Find where the given text appears and provide that cell's center as [x, y] coordinate. 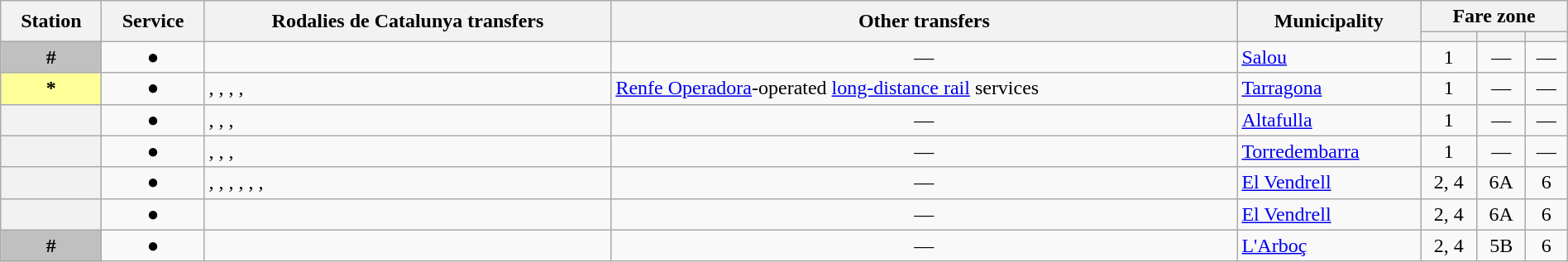
Fare zone [1494, 17]
L'Arboç [1329, 245]
Municipality [1329, 21]
Torredembarra [1329, 151]
5B [1501, 245]
, , , , , , [408, 183]
Tarragona [1329, 88]
Service [153, 21]
Salou [1329, 57]
Renfe Operadora-operated long-distance rail services [925, 88]
Rodalies de Catalunya transfers [408, 21]
Station [51, 21]
Altafulla [1329, 120]
, , , , [408, 88]
Other transfers [925, 21]
* [51, 88]
